Detect which cell encompasses the target text, then output its [x, y] center coordinate. 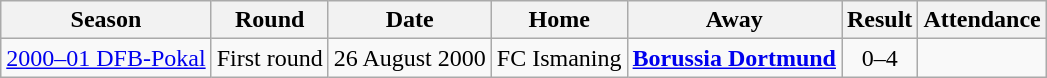
2000–01 DFB-Pokal [106, 58]
0–4 [880, 58]
Season [106, 20]
Date [410, 20]
26 August 2000 [410, 58]
Away [734, 20]
FC Ismaning [559, 58]
Attendance [982, 20]
Borussia Dortmund [734, 58]
Round [270, 20]
Result [880, 20]
Home [559, 20]
First round [270, 58]
